Extract the [x, y] coordinate from the center of the cell holding the provided text.  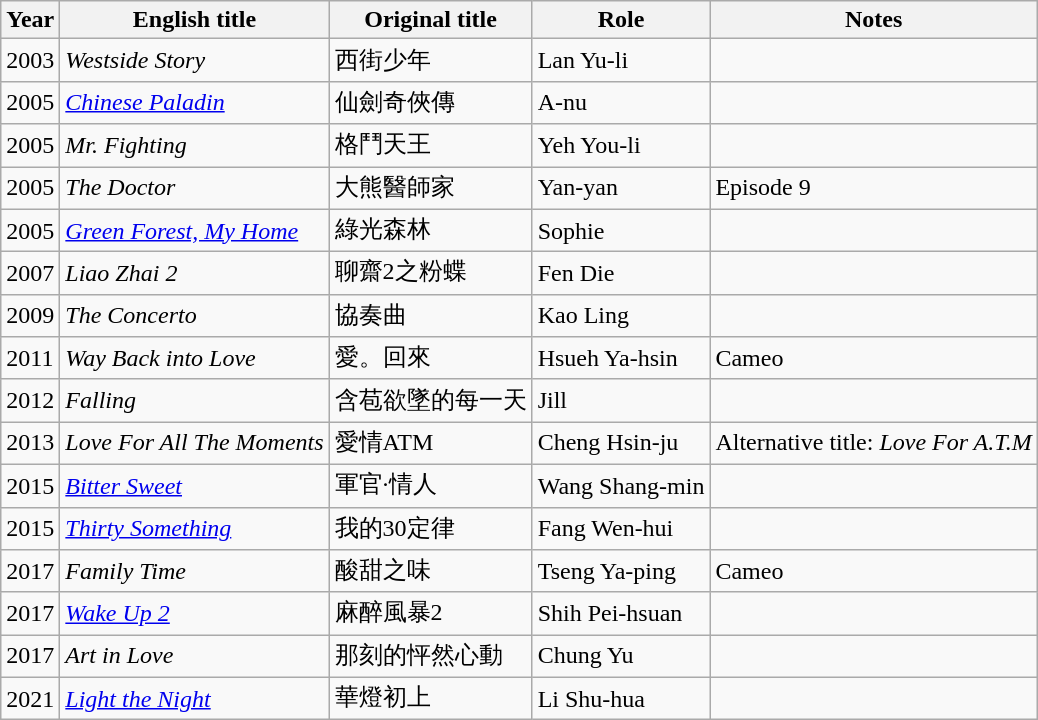
Family Time [194, 572]
The Concerto [194, 316]
華燈初上 [430, 698]
English title [194, 20]
Yeh You-li [621, 146]
那刻的怦然心動 [430, 656]
Li Shu-hua [621, 698]
大熊醫師家 [430, 188]
Role [621, 20]
Notes [874, 20]
2021 [30, 698]
Shih Pei-hsuan [621, 614]
Liao Zhai 2 [194, 274]
Tseng Ya-ping [621, 572]
聊齋2之粉蝶 [430, 274]
2009 [30, 316]
Fen Die [621, 274]
Sophie [621, 230]
Bitter Sweet [194, 486]
Wake Up 2 [194, 614]
A-nu [621, 102]
綠光森林 [430, 230]
2012 [30, 400]
Yan-yan [621, 188]
我的30定律 [430, 528]
2011 [30, 358]
Mr. Fighting [194, 146]
2007 [30, 274]
酸甜之味 [430, 572]
2003 [30, 60]
協奏曲 [430, 316]
Cheng Hsin-ju [621, 444]
Kao Ling [621, 316]
愛。回來 [430, 358]
Lan Yu-li [621, 60]
The Doctor [194, 188]
愛情ATM [430, 444]
Original title [430, 20]
Chinese Paladin [194, 102]
軍官·情人 [430, 486]
Year [30, 20]
Art in Love [194, 656]
Love For All The Moments [194, 444]
含苞欲墜的每一天 [430, 400]
Westside Story [194, 60]
Chung Yu [621, 656]
Green Forest, My Home [194, 230]
Light the Night [194, 698]
Fang Wen-hui [621, 528]
西街少年 [430, 60]
Thirty Something [194, 528]
Jill [621, 400]
Way Back into Love [194, 358]
麻醉風暴2 [430, 614]
Alternative title: Love For A.T.M [874, 444]
2013 [30, 444]
Episode 9 [874, 188]
Hsueh Ya-hsin [621, 358]
仙劍奇俠傳 [430, 102]
Wang Shang-min [621, 486]
格鬥天王 [430, 146]
Falling [194, 400]
